Provide the [X, Y] coordinate of the cell's center where the given text is located.  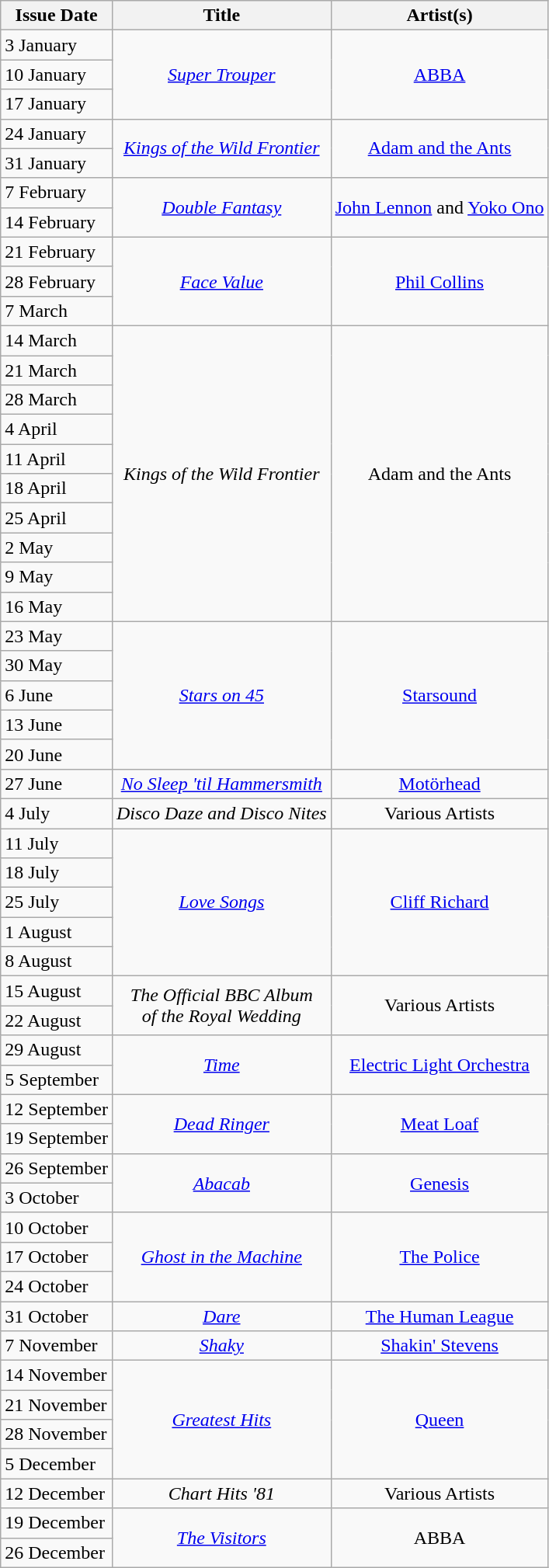
26 December [57, 1552]
11 July [57, 843]
24 January [57, 134]
The Police [440, 1257]
6 June [57, 695]
Greatest Hits [221, 1420]
17 January [57, 104]
Meat Loaf [440, 1124]
28 November [57, 1434]
30 May [57, 666]
Motörhead [440, 784]
31 January [57, 163]
Starsound [440, 695]
14 February [57, 222]
Dead Ringer [221, 1124]
23 May [57, 636]
25 July [57, 902]
8 August [57, 961]
3 October [57, 1198]
10 January [57, 75]
Artist(s) [440, 16]
25 April [57, 518]
1 August [57, 932]
The Human League [440, 1316]
5 September [57, 1080]
Abacab [221, 1183]
Double Fantasy [221, 207]
John Lennon and Yoko Ono [440, 207]
19 December [57, 1523]
7 March [57, 311]
21 November [57, 1405]
19 September [57, 1139]
2 May [57, 548]
28 February [57, 281]
Phil Collins [440, 281]
Issue Date [57, 16]
18 July [57, 873]
Electric Light Orchestra [440, 1065]
Title [221, 16]
22 August [57, 1020]
27 June [57, 784]
4 July [57, 813]
28 March [57, 400]
21 March [57, 370]
Love Songs [221, 902]
5 December [57, 1464]
The Official BBC Album of the Royal Wedding [221, 1006]
11 April [57, 459]
14 November [57, 1375]
26 September [57, 1168]
Queen [440, 1420]
20 June [57, 754]
18 April [57, 488]
10 October [57, 1227]
7 February [57, 193]
12 December [57, 1493]
Shaky [221, 1346]
Genesis [440, 1183]
Disco Daze and Disco Nites [221, 813]
Stars on 45 [221, 695]
Ghost in the Machine [221, 1257]
12 September [57, 1109]
24 October [57, 1286]
17 October [57, 1257]
No Sleep 'til Hammersmith [221, 784]
Super Trouper [221, 75]
Chart Hits '81 [221, 1493]
16 May [57, 607]
Cliff Richard [440, 902]
15 August [57, 991]
Face Value [221, 281]
Dare [221, 1316]
Shakin' Stevens [440, 1346]
21 February [57, 252]
14 March [57, 340]
3 January [57, 45]
The Visitors [221, 1538]
7 November [57, 1346]
31 October [57, 1316]
Time [221, 1065]
4 April [57, 429]
29 August [57, 1050]
9 May [57, 577]
13 June [57, 725]
